Pinpoint the cell where the given text exists, returning its (X, Y) midpoint coordinate. 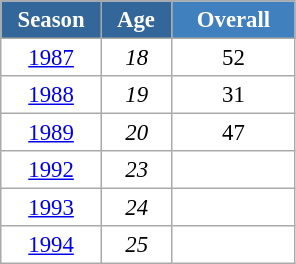
1987 (52, 58)
1989 (52, 133)
31 (234, 95)
1993 (52, 208)
25 (136, 245)
47 (234, 133)
1994 (52, 245)
1992 (52, 170)
24 (136, 208)
18 (136, 58)
Age (136, 20)
19 (136, 95)
Overall (234, 20)
52 (234, 58)
Season (52, 20)
20 (136, 133)
23 (136, 170)
1988 (52, 95)
